Return (x, y) of the center of cell containing provided text 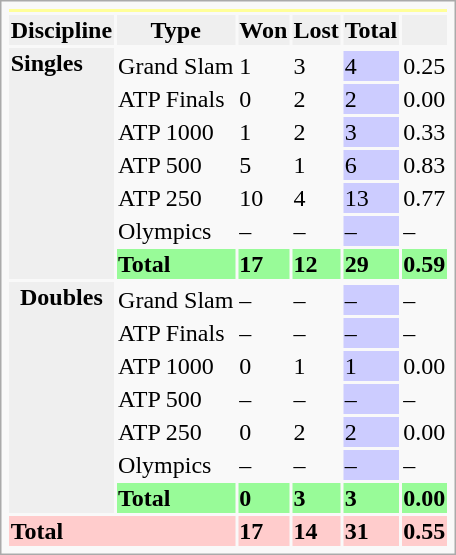
0.83 (424, 165)
Discipline (61, 30)
10 (264, 198)
12 (316, 264)
0.55 (424, 531)
31 (370, 531)
13 (370, 198)
5 (264, 165)
Doubles (61, 398)
29 (370, 264)
0.77 (424, 198)
6 (370, 165)
Lost (316, 30)
0.59 (424, 264)
0.33 (424, 132)
Type (176, 30)
14 (316, 531)
Singles (61, 164)
Won (264, 30)
0.25 (424, 66)
